Return (X, Y) of the center of cell containing provided text 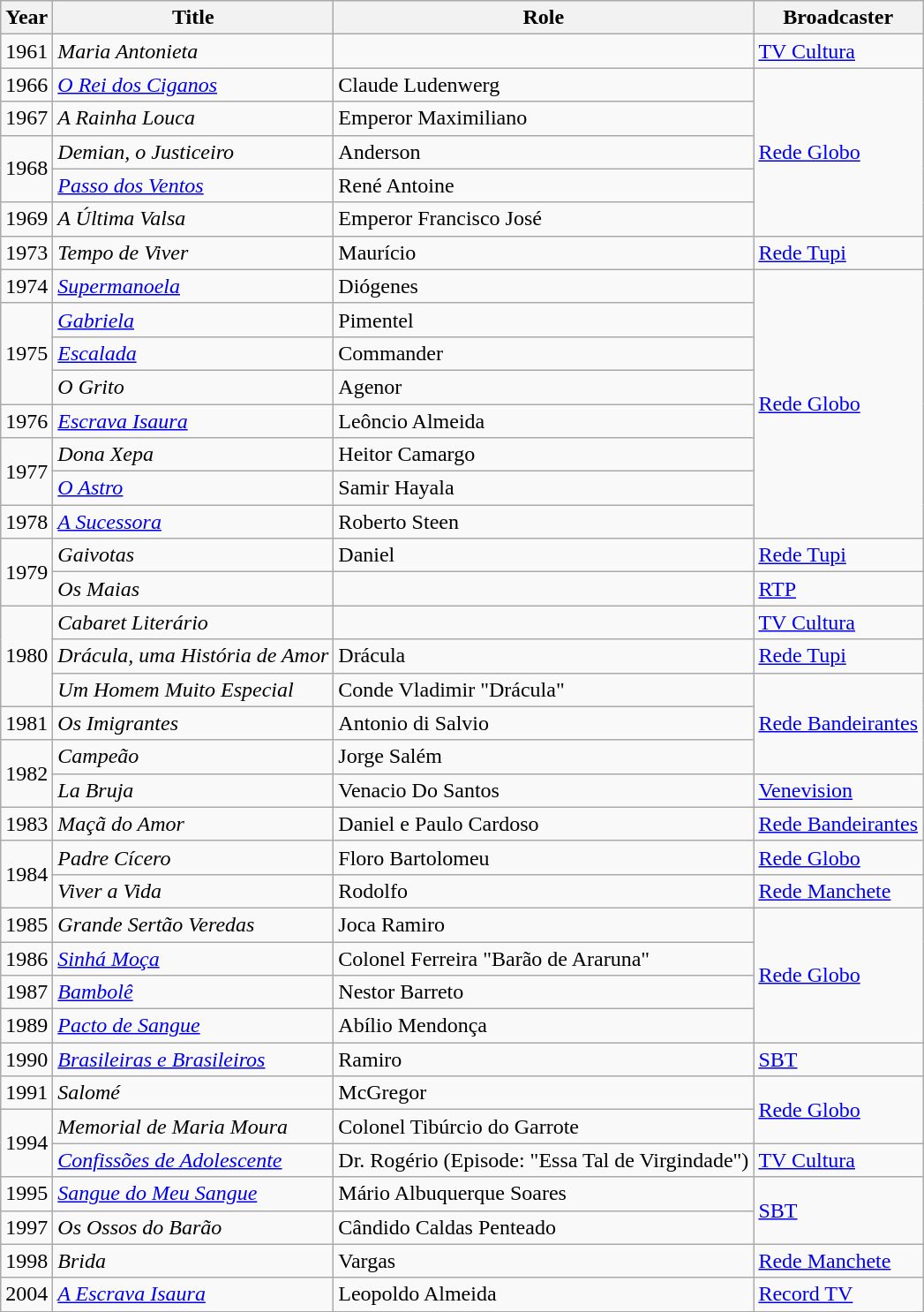
1980 (26, 656)
A Última Valsa (193, 219)
1969 (26, 219)
Colonel Ferreira "Barão de Araruna" (544, 958)
1985 (26, 924)
1973 (26, 253)
Leôncio Almeida (544, 421)
Os Imigrantes (193, 723)
Heitor Camargo (544, 455)
Pacto de Sangue (193, 1026)
1987 (26, 992)
1998 (26, 1261)
Diógenes (544, 286)
Floro Bartolomeu (544, 857)
Daniel e Paulo Cardoso (544, 824)
Venevision (838, 790)
Supermanoela (193, 286)
Pimentel (544, 320)
Agenor (544, 387)
Claude Ludenwerg (544, 85)
Escalada (193, 353)
Sangue do Meu Sangue (193, 1194)
Dr. Rogério (Episode: "Essa Tal de Virgindade") (544, 1160)
Os Maias (193, 589)
René Antoine (544, 185)
Viver a Vida (193, 891)
Roberto Steen (544, 522)
Campeão (193, 757)
Venacio Do Santos (544, 790)
1966 (26, 85)
1995 (26, 1194)
Cabaret Literário (193, 622)
1983 (26, 824)
1968 (26, 169)
Demian, o Justiceiro (193, 152)
Anderson (544, 152)
1979 (26, 572)
1989 (26, 1026)
2004 (26, 1294)
Grande Sertão Veredas (193, 924)
1977 (26, 471)
1994 (26, 1143)
Year (26, 18)
1981 (26, 723)
Conde Vladimir "Drácula" (544, 690)
O Grito (193, 387)
Os Ossos do Barão (193, 1227)
Bambolê (193, 992)
Jorge Salém (544, 757)
Salomé (193, 1093)
Um Homem Muito Especial (193, 690)
Nestor Barreto (544, 992)
Ramiro (544, 1059)
Gaivotas (193, 555)
Maçã do Amor (193, 824)
1978 (26, 522)
Emperor Francisco José (544, 219)
Gabriela (193, 320)
1986 (26, 958)
Drácula (544, 656)
Cândido Caldas Penteado (544, 1227)
Padre Cícero (193, 857)
Title (193, 18)
Abílio Mendonça (544, 1026)
Rodolfo (544, 891)
1976 (26, 421)
Escrava Isaura (193, 421)
McGregor (544, 1093)
Brida (193, 1261)
1974 (26, 286)
1967 (26, 118)
Broadcaster (838, 18)
Daniel (544, 555)
A Escrava Isaura (193, 1294)
1997 (26, 1227)
Maria Antonieta (193, 51)
Role (544, 18)
Tempo de Viver (193, 253)
Passo dos Ventos (193, 185)
A Rainha Louca (193, 118)
A Sucessora (193, 522)
O Rei dos Ciganos (193, 85)
Samir Hayala (544, 488)
Dona Xepa (193, 455)
O Astro (193, 488)
1990 (26, 1059)
Colonel Tibúrcio do Garrote (544, 1127)
1991 (26, 1093)
Commander (544, 353)
1984 (26, 874)
Record TV (838, 1294)
Sinhá Moça (193, 958)
Leopoldo Almeida (544, 1294)
RTP (838, 589)
Mário Albuquerque Soares (544, 1194)
Memorial de Maria Moura (193, 1127)
Drácula, uma História de Amor (193, 656)
1961 (26, 51)
Emperor Maximiliano (544, 118)
Confissões de Adolescente (193, 1160)
La Bruja (193, 790)
1982 (26, 773)
Vargas (544, 1261)
Joca Ramiro (544, 924)
Brasileiras e Brasileiros (193, 1059)
Maurício (544, 253)
1975 (26, 353)
Antonio di Salvio (544, 723)
